Capture the cell that displays the provided text and extract its [x, y] central coordinate. 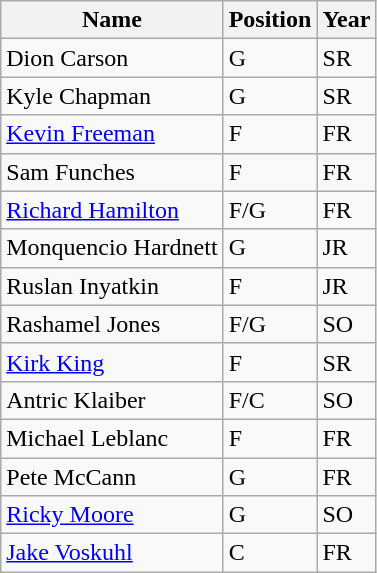
Rashamel Jones [112, 324]
F/C [270, 400]
Jake Voskuhl [112, 553]
Monquencio Hardnett [112, 248]
Year [346, 20]
Position [270, 20]
Richard Hamilton [112, 210]
Kyle Chapman [112, 96]
Dion Carson [112, 58]
Michael Leblanc [112, 438]
Ricky Moore [112, 515]
Kevin Freeman [112, 134]
Kirk King [112, 362]
Ruslan Inyatkin [112, 286]
Sam Funches [112, 172]
Name [112, 20]
Antric Klaiber [112, 400]
Pete McCann [112, 477]
C [270, 553]
